Return (X, Y) of the center of cell containing provided text 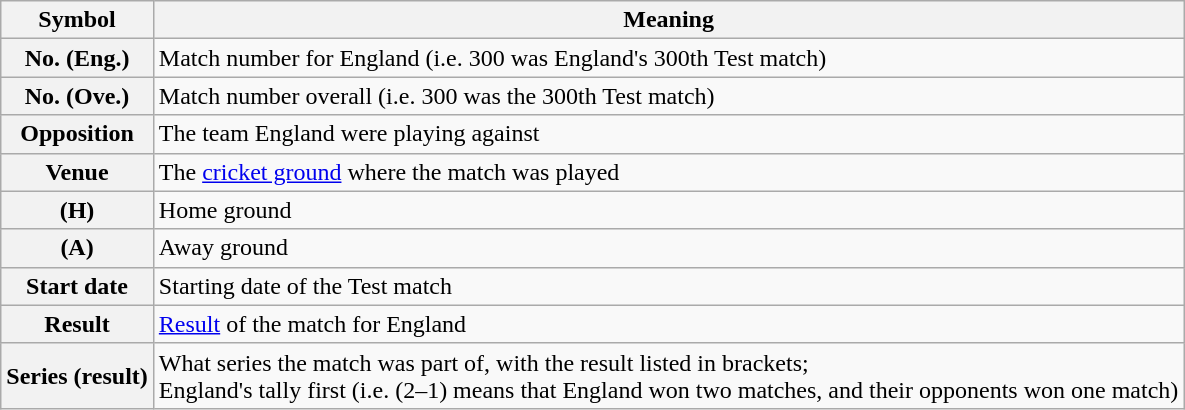
Venue (78, 172)
(H) (78, 210)
The team England were playing against (668, 134)
No. (Ove.) (78, 96)
Symbol (78, 20)
Home ground (668, 210)
Starting date of the Test match (668, 286)
Series (result) (78, 376)
(A) (78, 248)
Meaning (668, 20)
Match number for England (i.e. 300 was England's 300th Test match) (668, 58)
Result (78, 324)
Away ground (668, 248)
The cricket ground where the match was played (668, 172)
Opposition (78, 134)
Result of the match for England (668, 324)
Start date (78, 286)
Match number overall (i.e. 300 was the 300th Test match) (668, 96)
No. (Eng.) (78, 58)
